Extract the (X, Y) coordinate from the center of the cell holding the provided text.  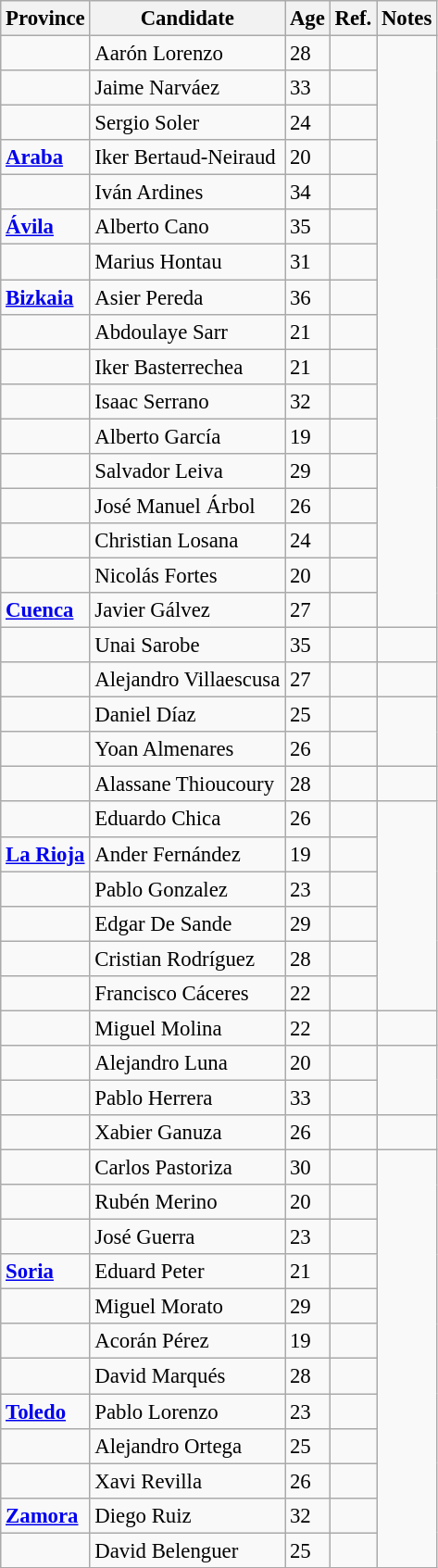
Carlos Pastoriza (187, 1168)
Abdoulaye Sarr (187, 332)
Pablo Herrera (187, 1098)
Candidate (187, 19)
Xabier Ganuza (187, 1133)
Notes (407, 19)
Salvador Leiva (187, 471)
Ander Fernández (187, 854)
Acorán Pérez (187, 1342)
Rubén Merino (187, 1202)
34 (307, 193)
Cristian Rodríguez (187, 959)
Iker Basterrechea (187, 367)
Francisco Cáceres (187, 994)
Nicolás Fortes (187, 575)
José Manuel Árbol (187, 506)
Daniel Díaz (187, 715)
José Guerra (187, 1237)
Cuenca (45, 610)
Xavi Revilla (187, 1481)
Soria (45, 1272)
31 (307, 262)
Isaac Serrano (187, 401)
Marius Hontau (187, 262)
Edgar De Sande (187, 923)
Zamora (45, 1515)
Sergio Soler (187, 123)
David Marqués (187, 1376)
Ávila (45, 227)
Bizkaia (45, 297)
30 (307, 1168)
Eduard Peter (187, 1272)
Javier Gálvez (187, 610)
Yoan Almenares (187, 749)
Pablo Lorenzo (187, 1411)
Alejandro Luna (187, 1063)
Alberto Cano (187, 227)
36 (307, 297)
La Rioja (45, 854)
Miguel Morato (187, 1307)
Jaime Narváez (187, 88)
Aarón Lorenzo (187, 54)
Iván Ardines (187, 193)
Araba (45, 157)
Pablo Gonzalez (187, 889)
Ref. (353, 19)
Eduardo Chica (187, 820)
Unai Sarobe (187, 646)
Alassane Thioucoury (187, 784)
Christian Losana (187, 541)
Alejandro Villaescusa (187, 680)
Asier Pereda (187, 297)
Alejandro Ortega (187, 1446)
David Belenguer (187, 1550)
Miguel Molina (187, 1028)
Iker Bertaud-Neiraud (187, 157)
Diego Ruiz (187, 1515)
Age (307, 19)
Toledo (45, 1411)
Alberto García (187, 436)
Province (45, 19)
